Return [X, Y] of the center of cell containing provided text 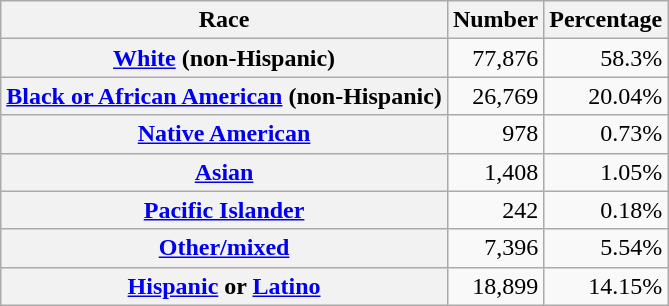
Race [224, 20]
18,899 [495, 286]
1.05% [606, 172]
Other/mixed [224, 248]
Black or African American (non-Hispanic) [224, 96]
58.3% [606, 58]
Asian [224, 172]
5.54% [606, 248]
77,876 [495, 58]
Hispanic or Latino [224, 286]
978 [495, 134]
14.15% [606, 286]
Number [495, 20]
0.73% [606, 134]
242 [495, 210]
Native American [224, 134]
7,396 [495, 248]
White (non-Hispanic) [224, 58]
0.18% [606, 210]
20.04% [606, 96]
Pacific Islander [224, 210]
Percentage [606, 20]
26,769 [495, 96]
1,408 [495, 172]
